Determine the [X, Y] coordinate at the center of the cell enclosing the given text.  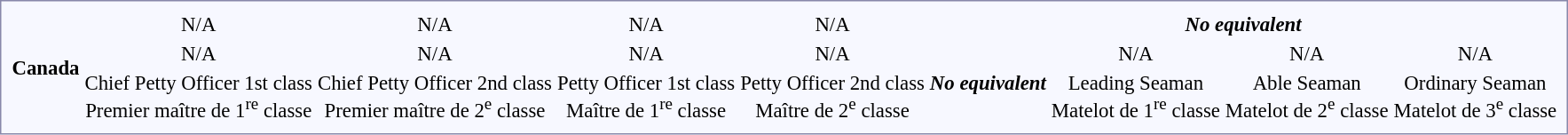
Leading SeamanMatelot de 1re classe [1136, 97]
Chief Petty Officer 2nd classPremier maître de 2e classe [435, 97]
Ordinary SeamanMatelot de 3e classe [1475, 97]
Able SeamanMatelot de 2e classe [1306, 97]
Petty Officer 1st classMaître de 1re classe [646, 97]
Petty Officer 2nd classMaître de 2e classe [832, 97]
Chief Petty Officer 1st classPremier maître de 1re classe [199, 97]
Canada [46, 67]
